Capture the cell that displays the provided text and extract its (X, Y) central coordinate. 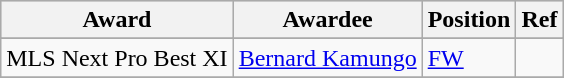
MLS Next Pro Best XI (117, 58)
Award (117, 20)
Ref (540, 20)
FW (469, 58)
Bernard Kamungo (328, 58)
Position (469, 20)
Awardee (328, 20)
